Scan for the cell matching the given text and deliver its (x, y) coordinate at center. 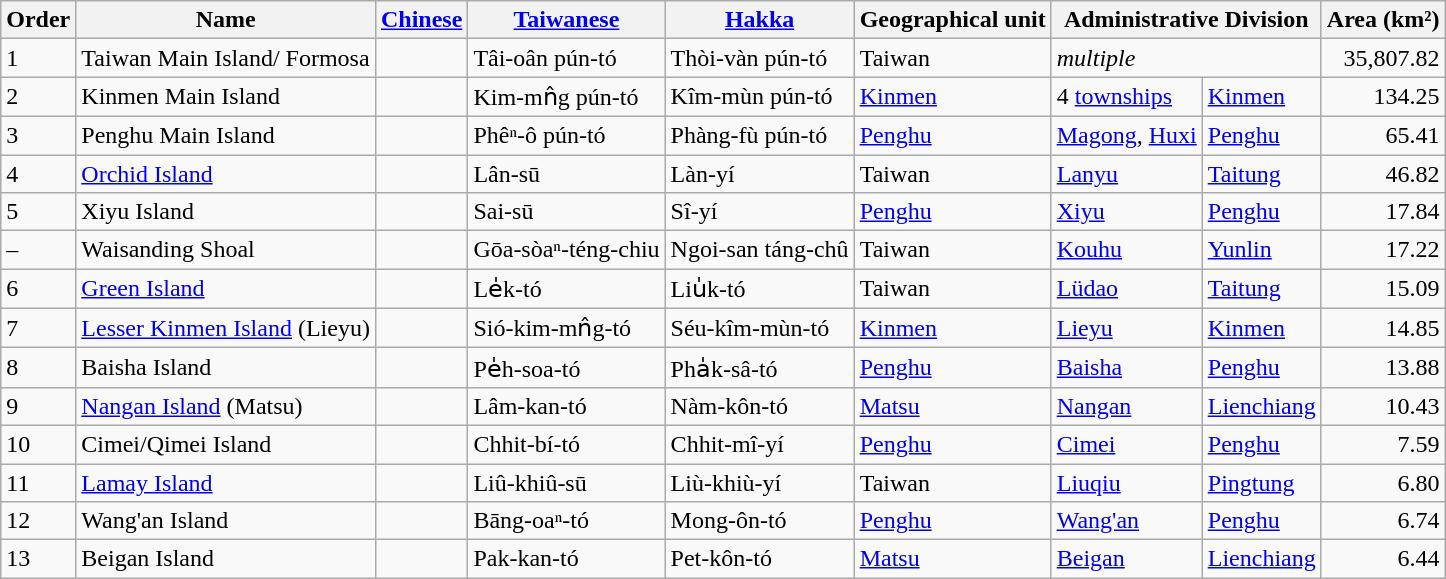
Lieyu (1126, 328)
Waisanding Shoal (226, 250)
Kim-mn̂g pún-tó (566, 97)
Pak-kan-tó (566, 559)
Tâi-oân pún-tó (566, 58)
Lân-sū (566, 173)
Mong-ôn-tó (760, 521)
2 (38, 97)
Ngoi-san táng-chû (760, 250)
Kouhu (1126, 250)
Beigan (1126, 559)
Pha̍k-sâ-tó (760, 368)
Magong, Huxi (1126, 135)
Chinese (421, 20)
9 (38, 406)
Lamay Island (226, 483)
Sai-sū (566, 212)
14.85 (1383, 328)
Nàm-kôn-tó (760, 406)
Kîm-mùn pún-tó (760, 97)
Lanyu (1126, 173)
6 (38, 289)
7.59 (1383, 444)
15.09 (1383, 289)
Yunlin (1262, 250)
4 (38, 173)
11 (38, 483)
Baisha Island (226, 368)
Sî-yí (760, 212)
Chhit-bí-tó (566, 444)
Nangan Island (Matsu) (226, 406)
Nangan (1126, 406)
Phàng-fù pún-tó (760, 135)
17.22 (1383, 250)
Cimei/Qimei Island (226, 444)
Beigan Island (226, 559)
Xiyu (1126, 212)
Baisha (1126, 368)
35,807.82 (1383, 58)
Liuqiu (1126, 483)
Phêⁿ-ô pún-tó (566, 135)
Hakka (760, 20)
Kinmen Main Island (226, 97)
Name (226, 20)
10.43 (1383, 406)
Séu-kîm-mùn-tó (760, 328)
Wang'an Island (226, 521)
Order (38, 20)
12 (38, 521)
65.41 (1383, 135)
Wang'an (1126, 521)
13 (38, 559)
– (38, 250)
Penghu Main Island (226, 135)
Lüdao (1126, 289)
Orchid Island (226, 173)
6.44 (1383, 559)
Administrative Division (1186, 20)
Taiwanese (566, 20)
Liû-khiû-sū (566, 483)
Pingtung (1262, 483)
13.88 (1383, 368)
Le̍k-tó (566, 289)
Taiwan Main Island/ Formosa (226, 58)
134.25 (1383, 97)
Xiyu Island (226, 212)
Lesser Kinmen Island (Lieyu) (226, 328)
Pe̍h-soa-tó (566, 368)
Bāng-oaⁿ-tó (566, 521)
Gōa-sòaⁿ-téng-chiu (566, 250)
10 (38, 444)
multiple (1186, 58)
46.82 (1383, 173)
Liù-khiù-yí (760, 483)
Liu̍k-tó (760, 289)
6.74 (1383, 521)
3 (38, 135)
1 (38, 58)
Thòi-vàn pún-tó (760, 58)
Làn-yí (760, 173)
Sió-kim-mn̂g-tó (566, 328)
Chhit-mî-yí (760, 444)
Cimei (1126, 444)
Pet-kôn-tó (760, 559)
Lâm-kan-tó (566, 406)
8 (38, 368)
5 (38, 212)
7 (38, 328)
Area (km²) (1383, 20)
Geographical unit (952, 20)
17.84 (1383, 212)
6.80 (1383, 483)
Green Island (226, 289)
4 townships (1126, 97)
